Locate the cell with the specified text and output its [x, y] center coordinate. 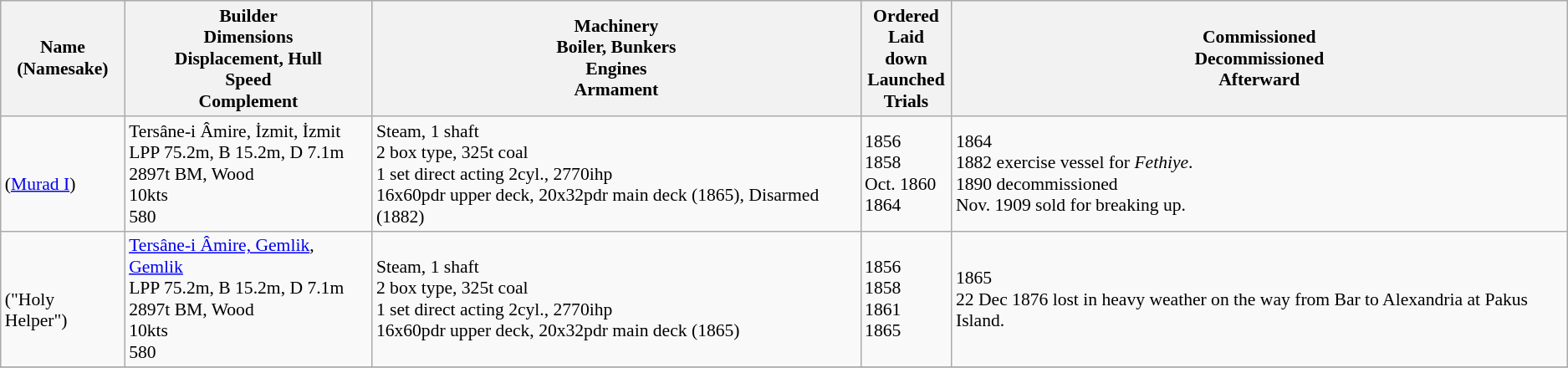
Steam, 1 shaft2 box type, 325t coal1 set direct acting 2cyl., 2770ihp16x60pdr upper deck, 20x32pdr main deck (1865), Disarmed (1882) [616, 174]
MachineryBoiler, BunkersEnginesArmament [616, 59]
1856185818611865 [907, 299]
18641882 exercise vessel for Fethiye.1890 decommissioned Nov. 1909 sold for breaking up. [1259, 174]
Tersâne-i Âmire, İzmit, İzmitLPP 75.2m, B 15.2m, D 7.1m2897t BM, Wood10kts580 [248, 174]
186522 Dec 1876 lost in heavy weather on the way from Bar to Alexandria at Pakus Island. [1259, 299]
("Holy Helper") [63, 299]
18561858Oct. 18601864 [907, 174]
BuilderDimensionsDisplacement, HullSpeedComplement [248, 59]
Steam, 1 shaft2 box type, 325t coal1 set direct acting 2cyl., 2770ihp16x60pdr upper deck, 20x32pdr main deck (1865) [616, 299]
(Murad I) [63, 174]
OrderedLaid downLaunchedTrials [907, 59]
CommissionedDecommissionedAfterward [1259, 59]
Tersâne-i Âmire, Gemlik, GemlikLPP 75.2m, B 15.2m, D 7.1m2897t BM, Wood10kts580 [248, 299]
Name(Namesake) [63, 59]
